Detect which cell encompasses the target text, then output its [X, Y] center coordinate. 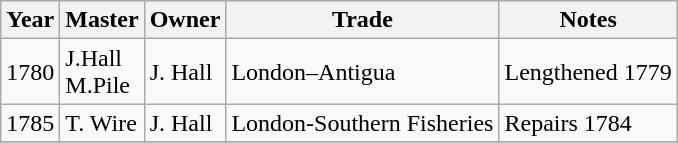
Year [30, 20]
1785 [30, 123]
Lengthened 1779 [588, 72]
Owner [185, 20]
Trade [362, 20]
Master [102, 20]
1780 [30, 72]
Repairs 1784 [588, 123]
J.HallM.Pile [102, 72]
London-Southern Fisheries [362, 123]
T. Wire [102, 123]
Notes [588, 20]
London–Antigua [362, 72]
